Extract the [x, y] coordinate from the center of the cell holding the provided text.  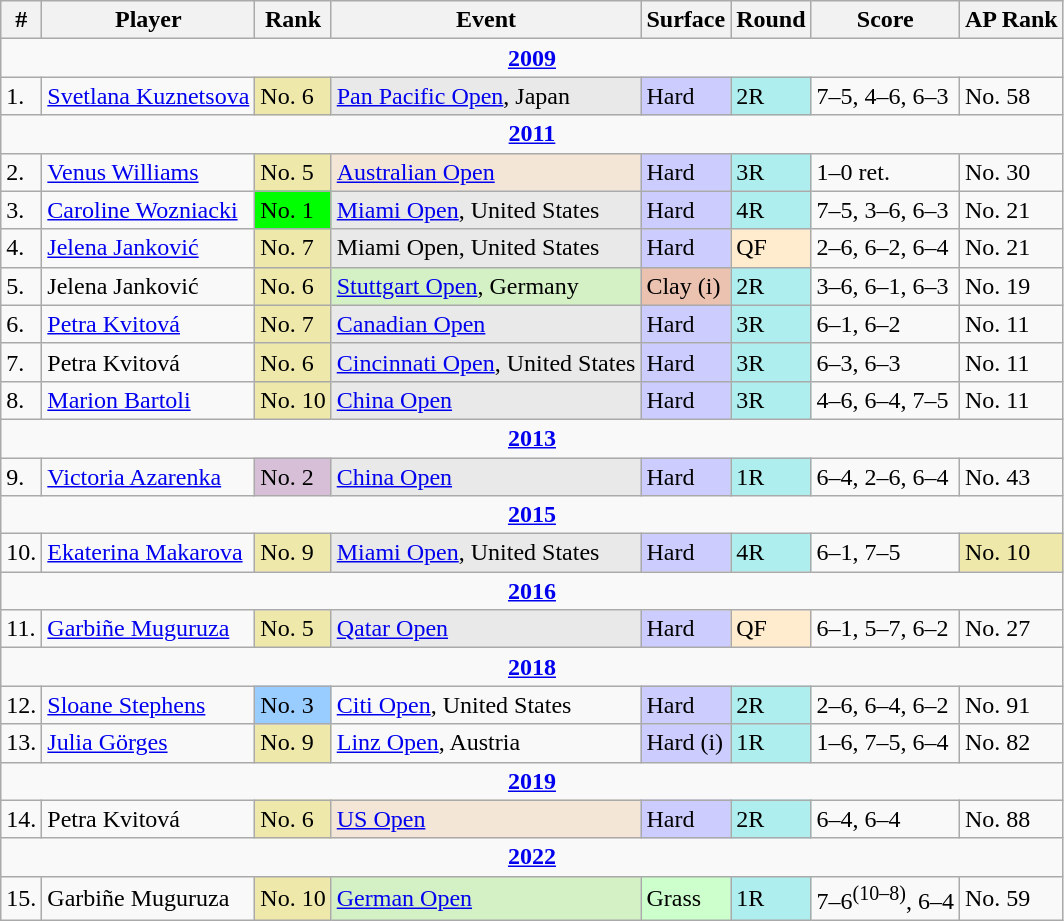
Qatar Open [486, 629]
5. [22, 286]
Surface [686, 20]
No. 88 [1011, 819]
No. 27 [1011, 629]
6–3, 6–3 [885, 362]
2013 [532, 438]
Citi Open, United States [486, 705]
No. 59 [1011, 898]
7–5, 3–6, 6–3 [885, 210]
Grass [686, 898]
2009 [532, 58]
Score [885, 20]
4–6, 6–4, 7–5 [885, 400]
Svetlana Kuznetsova [148, 96]
No. 82 [1011, 743]
8. [22, 400]
Hard (i) [686, 743]
No. 2 [293, 477]
2015 [532, 515]
No. 43 [1011, 477]
3. [22, 210]
No. 91 [1011, 705]
2016 [532, 591]
7–5, 4–6, 6–3 [885, 96]
9. [22, 477]
No. 19 [1011, 286]
US Open [486, 819]
7. [22, 362]
Rank [293, 20]
1–6, 7–5, 6–4 [885, 743]
No. 1 [293, 210]
6–1, 7–5 [885, 553]
Ekaterina Makarova [148, 553]
6–4, 2–6, 6–4 [885, 477]
Player [148, 20]
Canadian Open [486, 324]
2. [22, 172]
6–1, 6–2 [885, 324]
Linz Open, Austria [486, 743]
No. 58 [1011, 96]
Cincinnati Open, United States [486, 362]
14. [22, 819]
4. [22, 248]
2011 [532, 134]
Sloane Stephens [148, 705]
2–6, 6–2, 6–4 [885, 248]
Victoria Azarenka [148, 477]
Clay (i) [686, 286]
Pan Pacific Open, Japan [486, 96]
Australian Open [486, 172]
Stuttgart Open, Germany [486, 286]
11. [22, 629]
1–0 ret. [885, 172]
Julia Görges [148, 743]
2022 [532, 857]
Round [771, 20]
Venus Williams [148, 172]
2018 [532, 667]
Marion Bartoli [148, 400]
1. [22, 96]
No. 3 [293, 705]
No. 30 [1011, 172]
7–6(10–8), 6–4 [885, 898]
15. [22, 898]
2–6, 6–4, 6–2 [885, 705]
10. [22, 553]
6–1, 5–7, 6–2 [885, 629]
2019 [532, 781]
13. [22, 743]
Event [486, 20]
3–6, 6–1, 6–3 [885, 286]
Caroline Wozniacki [148, 210]
6. [22, 324]
German Open [486, 898]
6–4, 6–4 [885, 819]
AP Rank [1011, 20]
# [22, 20]
12. [22, 705]
